Output the (x, y) coordinate of the center of the cell containing the given text.  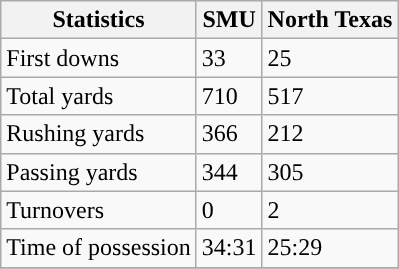
305 (330, 172)
25 (330, 58)
212 (330, 134)
SMU (229, 20)
34:31 (229, 248)
Turnovers (99, 210)
710 (229, 96)
Total yards (99, 96)
Statistics (99, 20)
366 (229, 134)
344 (229, 172)
517 (330, 96)
Time of possession (99, 248)
Passing yards (99, 172)
North Texas (330, 20)
33 (229, 58)
0 (229, 210)
2 (330, 210)
First downs (99, 58)
25:29 (330, 248)
Rushing yards (99, 134)
